Return the [X, Y] coordinate for the center point of the cell that contains the specified text.  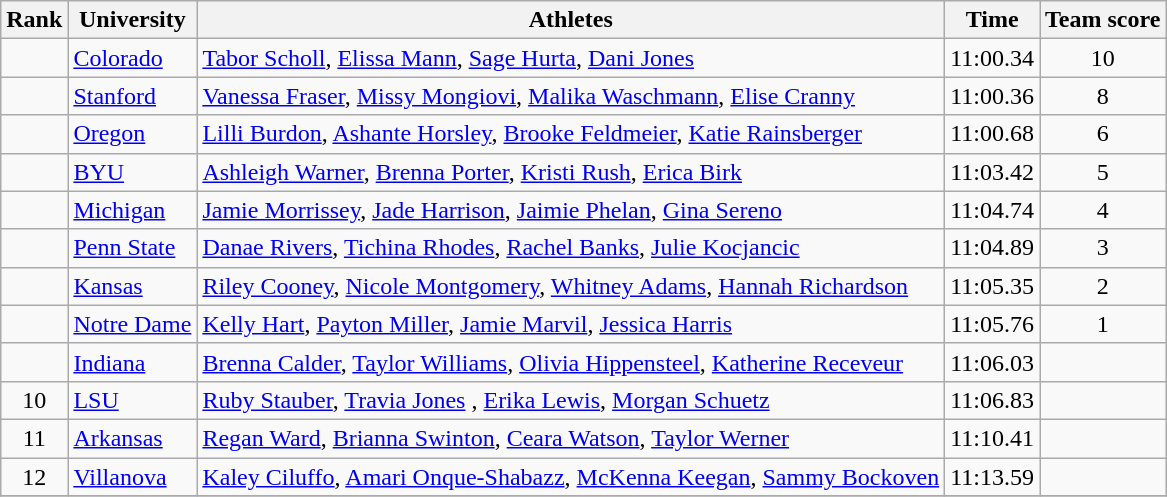
Stanford [132, 96]
Vanessa Fraser, Missy Mongiovi, Malika Waschmann, Elise Cranny [571, 96]
Riley Cooney, Nicole Montgomery, Whitney Adams, Hannah Richardson [571, 286]
Regan Ward, Brianna Swinton, Ceara Watson, Taylor Werner [571, 438]
Ashleigh Warner, Brenna Porter, Kristi Rush, Erica Birk [571, 172]
Brenna Calder, Taylor Williams, Olivia Hippensteel, Katherine Receveur [571, 362]
3 [1103, 248]
Colorado [132, 58]
Athletes [571, 20]
BYU [132, 172]
Penn State [132, 248]
Kaley Ciluffo, Amari Onque-Shabazz, McKenna Keegan, Sammy Bockoven [571, 477]
11:06.03 [992, 362]
Ruby Stauber, Travia Jones , Erika Lewis, Morgan Schuetz [571, 400]
11:05.76 [992, 324]
Team score [1103, 20]
Danae Rivers, Tichina Rhodes, Rachel Banks, Julie Kocjancic [571, 248]
Arkansas [132, 438]
11:00.34 [992, 58]
Lilli Burdon, Ashante Horsley, Brooke Feldmeier, Katie Rainsberger [571, 134]
Tabor Scholl, Elissa Mann, Sage Hurta, Dani Jones [571, 58]
11:03.42 [992, 172]
11:10.41 [992, 438]
2 [1103, 286]
Michigan [132, 210]
Villanova [132, 477]
8 [1103, 96]
Time [992, 20]
Rank [34, 20]
Kelly Hart, Payton Miller, Jamie Marvil, Jessica Harris [571, 324]
Oregon [132, 134]
University [132, 20]
6 [1103, 134]
4 [1103, 210]
11:00.68 [992, 134]
5 [1103, 172]
12 [34, 477]
11 [34, 438]
11:04.74 [992, 210]
11:04.89 [992, 248]
LSU [132, 400]
1 [1103, 324]
11:00.36 [992, 96]
Indiana [132, 362]
11:13.59 [992, 477]
11:05.35 [992, 286]
Kansas [132, 286]
Notre Dame [132, 324]
11:06.83 [992, 400]
Jamie Morrissey, Jade Harrison, Jaimie Phelan, Gina Sereno [571, 210]
